Scan for the cell matching the given text and deliver its [x, y] coordinate at center. 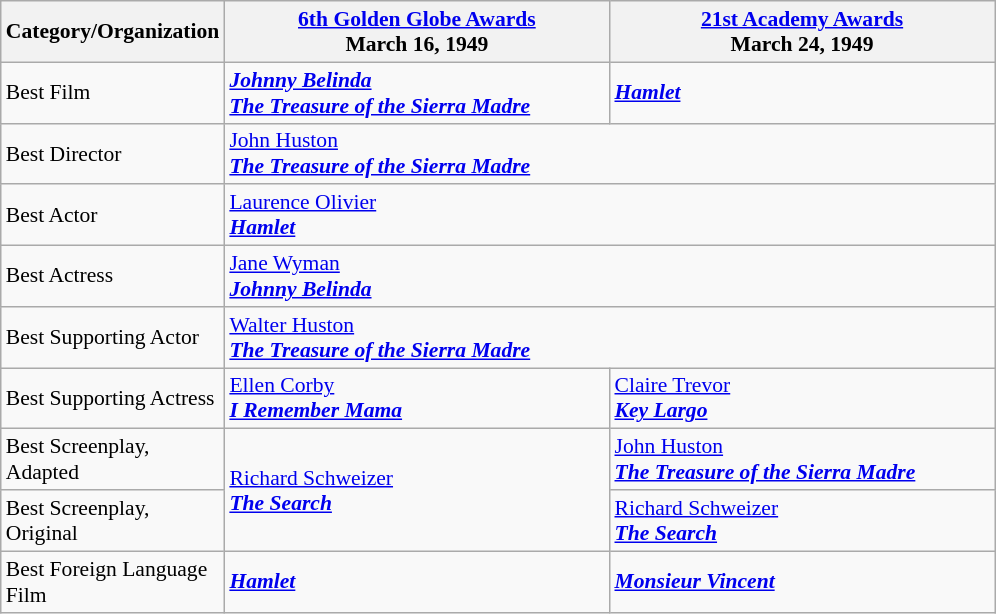
Monsieur Vincent [802, 582]
Walter HustonThe Treasure of the Sierra Madre [609, 338]
Category/Organization [113, 32]
Best Screenplay, Adapted [113, 460]
Laurence OlivierHamlet [609, 216]
Johnny BelindaThe Treasure of the Sierra Madre [416, 92]
Best Director [113, 154]
21st Academy Awards March 24, 1949 [802, 32]
Ellen CorbyI Remember Mama [416, 398]
Jane WymanJohnny Belinda [609, 276]
Best Actor [113, 216]
Best Supporting Actress [113, 398]
Best Actress [113, 276]
Best Screenplay, Original [113, 520]
6th Golden Globe AwardsMarch 16, 1949 [416, 32]
Best Supporting Actor [113, 338]
Claire TrevorKey Largo [802, 398]
Best Foreign Language Film [113, 582]
Best Film [113, 92]
